Determine the (X, Y) coordinate at the center of the cell enclosing the given text.  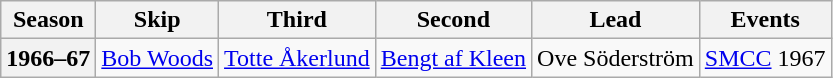
SMCC 1967 (765, 58)
Bob Woods (158, 58)
Season (48, 20)
Totte Åkerlund (298, 58)
Third (298, 20)
Second (453, 20)
Ove Söderström (616, 58)
Events (765, 20)
1966–67 (48, 58)
Bengt af Kleen (453, 58)
Skip (158, 20)
Lead (616, 20)
